Provide the (X, Y) coordinate of the cell's center where the given text is located.  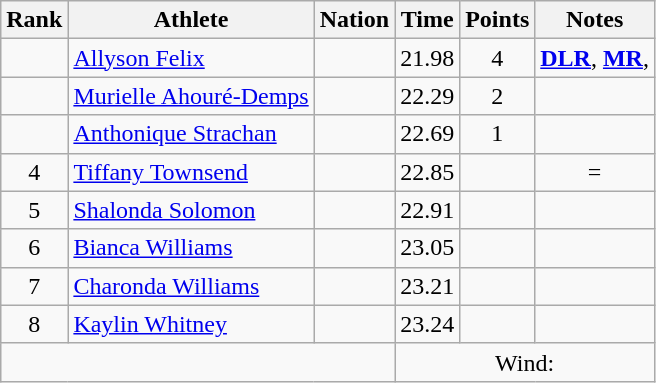
6 (34, 248)
Bianca Williams (191, 248)
Murielle Ahouré-Demps (191, 96)
Rank (34, 20)
2 (498, 96)
Allyson Felix (191, 58)
Athlete (191, 20)
23.21 (428, 286)
Tiffany Townsend (191, 172)
DLR, MR, (595, 58)
Charonda Williams (191, 286)
5 (34, 210)
23.05 (428, 248)
Notes (595, 20)
22.85 (428, 172)
Shalonda Solomon (191, 210)
Anthonique Strachan (191, 134)
22.91 (428, 210)
21.98 (428, 58)
22.69 (428, 134)
Kaylin Whitney (191, 324)
= (595, 172)
Nation (354, 20)
7 (34, 286)
1 (498, 134)
Wind: (525, 362)
8 (34, 324)
Points (498, 20)
23.24 (428, 324)
22.29 (428, 96)
Time (428, 20)
